Provide the [x, y] coordinate of the cell's center where the given text is located.  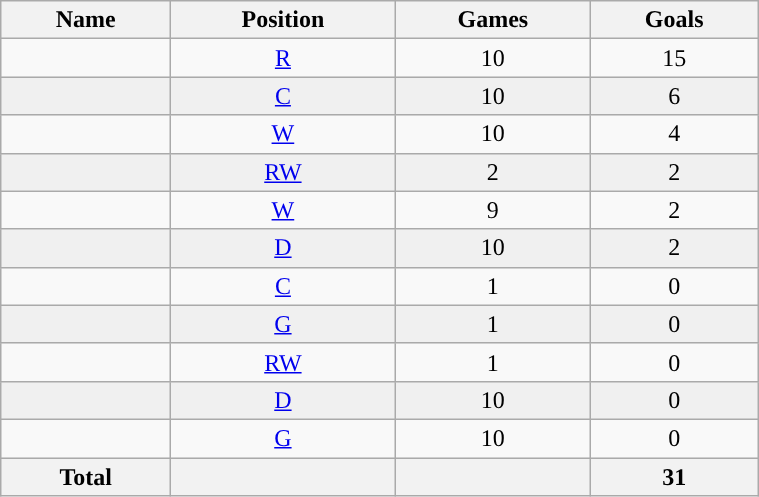
Goals [674, 20]
Position [283, 20]
31 [674, 477]
R [283, 58]
Total [86, 477]
Games [493, 20]
6 [674, 96]
4 [674, 134]
Name [86, 20]
15 [674, 58]
9 [493, 210]
